Return the (x, y) coordinate for the center point of the cell that contains the specified text.  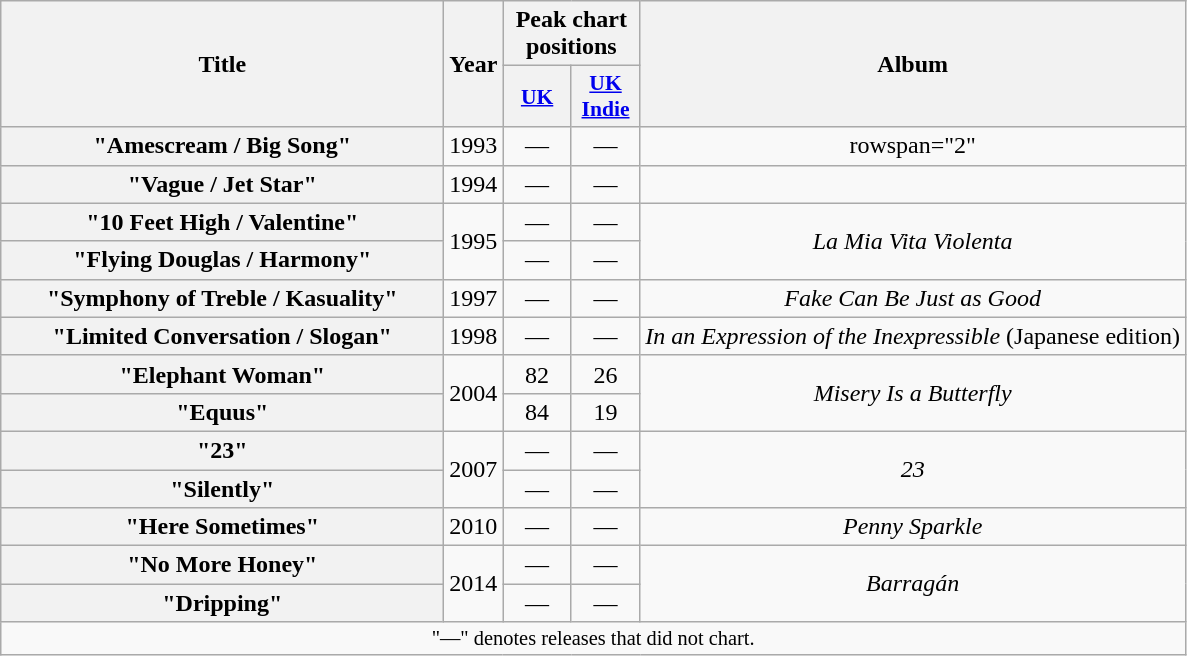
1998 (474, 336)
2014 (474, 584)
"Vague / Jet Star" (222, 184)
Misery Is a Butterfly (913, 393)
In an Expression of the Inexpressible (Japanese edition) (913, 336)
Peak chart positions (572, 34)
Fake Can Be Just as Good (913, 298)
2007 (474, 469)
"No More Honey" (222, 565)
2010 (474, 527)
Year (474, 64)
"Dripping" (222, 603)
"Flying Douglas / Harmony" (222, 260)
"Silently" (222, 489)
2004 (474, 393)
Album (913, 64)
UKIndie (605, 96)
"—" denotes releases that did not chart. (594, 639)
rowspan="2" (913, 146)
82 (537, 374)
Barragán (913, 584)
"23" (222, 450)
19 (605, 412)
Title (222, 64)
84 (537, 412)
1995 (474, 241)
"10 Feet High / Valentine" (222, 222)
"Equus" (222, 412)
"Amescream / Big Song" (222, 146)
1993 (474, 146)
"Elephant Woman" (222, 374)
UK (537, 96)
23 (913, 469)
Penny Sparkle (913, 527)
26 (605, 374)
1997 (474, 298)
"Here Sometimes" (222, 527)
La Mia Vita Violenta (913, 241)
1994 (474, 184)
"Symphony of Treble / Kasuality" (222, 298)
"Limited Conversation / Slogan" (222, 336)
